Locate the cell with the specified text and output its (X, Y) center coordinate. 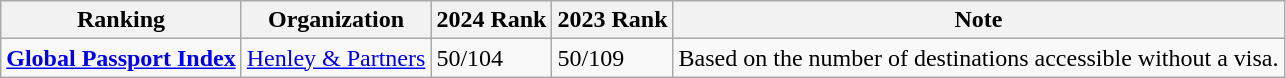
Note (978, 20)
Global Passport Index (121, 58)
Ranking (121, 20)
Organization (336, 20)
50/104 (492, 58)
Henley & Partners (336, 58)
50/109 (612, 58)
2024 Rank (492, 20)
Based on the number of destinations accessible without a visa. (978, 58)
2023 Rank (612, 20)
